Search for the cell housing the specified text and yield its (X, Y) center coordinate. 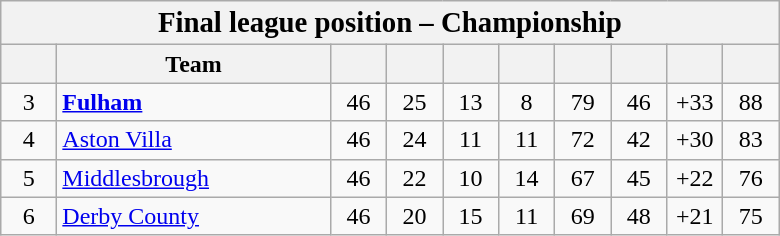
Aston Villa (194, 140)
4 (29, 140)
69 (583, 216)
14 (527, 178)
15 (470, 216)
20 (414, 216)
6 (29, 216)
5 (29, 178)
67 (583, 178)
72 (583, 140)
13 (470, 102)
83 (751, 140)
10 (470, 178)
22 (414, 178)
24 (414, 140)
48 (639, 216)
3 (29, 102)
Middlesbrough (194, 178)
+33 (695, 102)
88 (751, 102)
+22 (695, 178)
76 (751, 178)
45 (639, 178)
75 (751, 216)
Fulham (194, 102)
79 (583, 102)
25 (414, 102)
42 (639, 140)
Derby County (194, 216)
Team (194, 64)
+30 (695, 140)
8 (527, 102)
Final league position – Championship (390, 23)
+21 (695, 216)
